Provide the (x, y) coordinate of the cell's center where the given text is located.  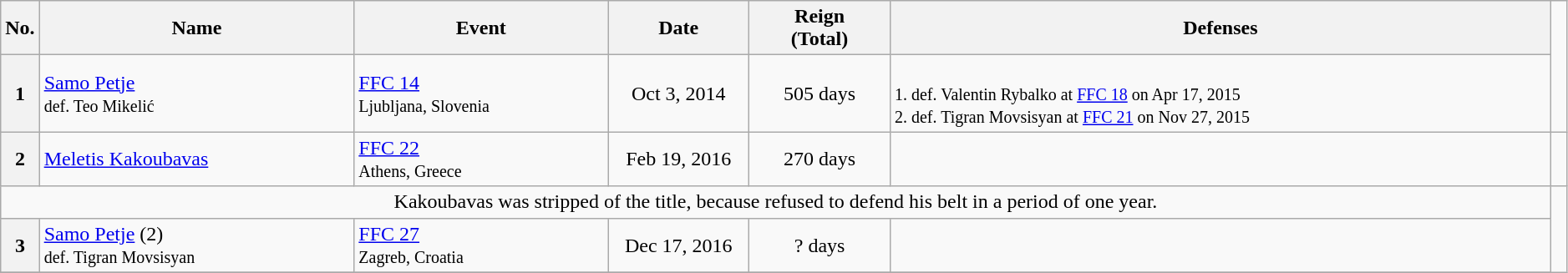
Event (481, 28)
Name (197, 28)
270 days (820, 159)
FFC 22Athens, Greece (481, 159)
Date (678, 28)
1 (20, 94)
Samo Petjedef. Teo Mikelić (197, 94)
Oct 3, 2014 (678, 94)
2 (20, 159)
Reign(Total) (820, 28)
Feb 19, 2016 (678, 159)
Meletis Kakoubavas (197, 159)
3 (20, 245)
FFC 27Zagreb, Croatia (481, 245)
FFC 14Ljubljana, Slovenia (481, 94)
Defenses (1220, 28)
No. (20, 28)
Samo Petje (2) def. Tigran Movsisyan (197, 245)
505 days (820, 94)
Dec 17, 2016 (678, 245)
1. def. Valentin Rybalko at FFC 18 on Apr 17, 2015 2. def. Tigran Movsisyan at FFC 21 on Nov 27, 2015 (1220, 94)
Kakoubavas was stripped of the title, because refused to defend his belt in a period of one year. (775, 202)
? days (820, 245)
